Pinpoint the cell where the given text exists, returning its (x, y) midpoint coordinate. 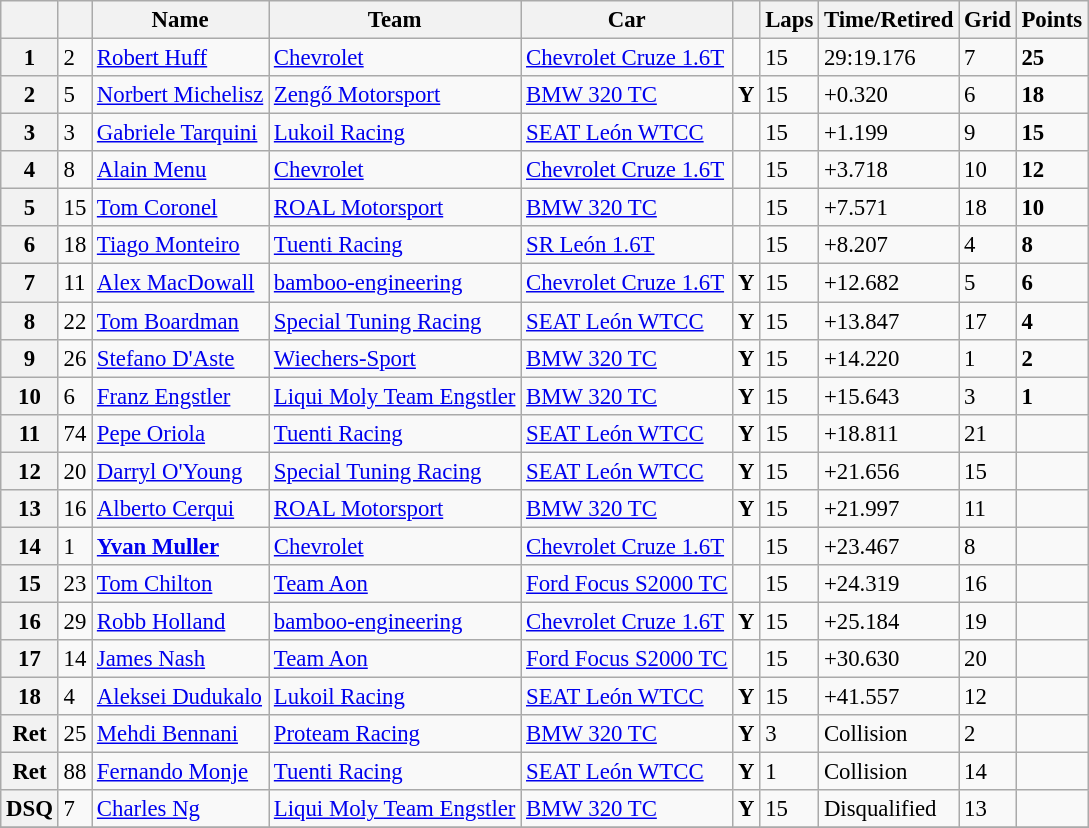
+8.207 (889, 245)
Robert Huff (180, 58)
23 (74, 584)
Alex MacDowall (180, 283)
Disqualified (889, 809)
88 (74, 772)
Laps (790, 20)
22 (74, 321)
Zengő Motorsport (395, 95)
Proteam Racing (395, 734)
Tiago Monteiro (180, 245)
SR León 1.6T (627, 245)
+21.656 (889, 471)
DSQ (30, 809)
+18.811 (889, 433)
29 (74, 621)
Gabriele Tarquini (180, 133)
Alberto Cerqui (180, 509)
+21.997 (889, 509)
+3.718 (889, 170)
19 (988, 621)
Alain Menu (180, 170)
26 (74, 358)
Wiechers-Sport (395, 358)
Mehdi Bennani (180, 734)
21 (988, 433)
+24.319 (889, 584)
Pepe Oriola (180, 433)
+12.682 (889, 283)
Darryl O'Young (180, 471)
Points (1052, 20)
Car (627, 20)
Robb Holland (180, 621)
74 (74, 433)
Team (395, 20)
Charles Ng (180, 809)
Time/Retired (889, 20)
+1.199 (889, 133)
+30.630 (889, 659)
+14.220 (889, 358)
Franz Engstler (180, 396)
+15.643 (889, 396)
Fernando Monje (180, 772)
Grid (988, 20)
+23.467 (889, 546)
Yvan Muller (180, 546)
+0.320 (889, 95)
+41.557 (889, 697)
+13.847 (889, 321)
29:19.176 (889, 58)
James Nash (180, 659)
+7.571 (889, 208)
Tom Coronel (180, 208)
Aleksei Dudukalo (180, 697)
Name (180, 20)
Norbert Michelisz (180, 95)
+25.184 (889, 621)
Tom Chilton (180, 584)
Tom Boardman (180, 321)
Stefano D'Aste (180, 358)
